Scan for the cell matching the given text and deliver its (x, y) coordinate at center. 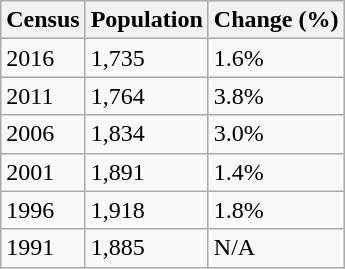
1,891 (146, 172)
1,735 (146, 58)
1,834 (146, 134)
Change (%) (276, 20)
N/A (276, 248)
1,885 (146, 248)
2006 (43, 134)
1,764 (146, 96)
Population (146, 20)
1.8% (276, 210)
3.0% (276, 134)
1,918 (146, 210)
2016 (43, 58)
2011 (43, 96)
3.8% (276, 96)
1.4% (276, 172)
1991 (43, 248)
1996 (43, 210)
Census (43, 20)
2001 (43, 172)
1.6% (276, 58)
